Find where the given text appears and provide that cell's center as (x, y) coordinate. 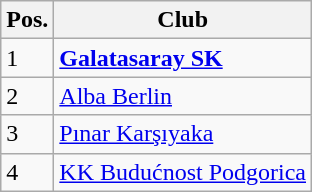
Alba Berlin (183, 96)
Club (183, 20)
4 (28, 172)
3 (28, 134)
Galatasaray SK (183, 58)
2 (28, 96)
1 (28, 58)
KK Budućnost Podgorica (183, 172)
Pınar Karşıyaka (183, 134)
Pos. (28, 20)
